Return the [x, y] coordinate for the center point of the cell that contains the specified text.  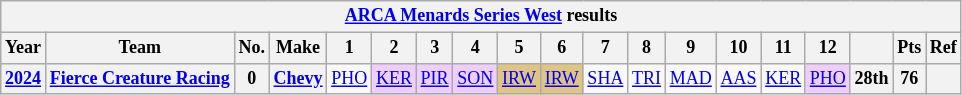
PIR [434, 78]
SON [476, 78]
9 [690, 48]
5 [520, 48]
8 [647, 48]
Year [24, 48]
2 [394, 48]
Team [140, 48]
3 [434, 48]
11 [784, 48]
12 [828, 48]
76 [910, 78]
1 [350, 48]
AAS [738, 78]
Chevy [298, 78]
28th [872, 78]
MAD [690, 78]
SHA [606, 78]
Make [298, 48]
10 [738, 48]
4 [476, 48]
2024 [24, 78]
6 [562, 48]
7 [606, 48]
Fierce Creature Racing [140, 78]
Ref [944, 48]
ARCA Menards Series West results [481, 16]
Pts [910, 48]
TRI [647, 78]
0 [252, 78]
No. [252, 48]
